Scan for the cell matching the given text and deliver its (x, y) coordinate at center. 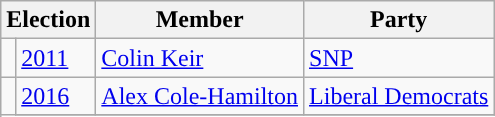
2016 (56, 96)
Party (399, 20)
2011 (56, 58)
Member (200, 20)
Liberal Democrats (399, 96)
Colin Keir (200, 58)
SNP (399, 58)
Election (48, 20)
Alex Cole-Hamilton (200, 96)
